Find where the given text appears and provide that cell's center as (x, y) coordinate. 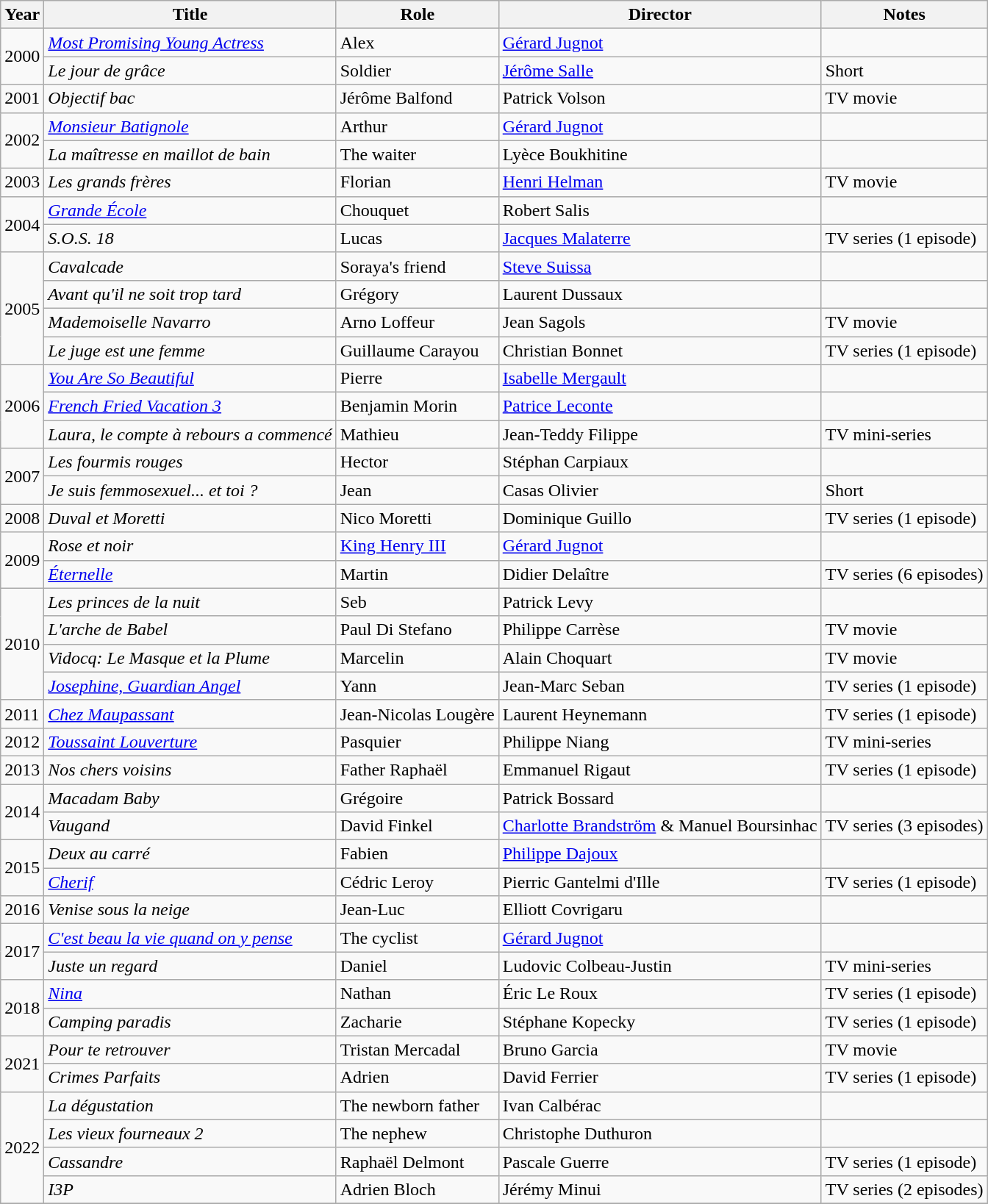
Les fourmis rouges (190, 462)
Soldier (418, 71)
TV series (2 episodes) (904, 1189)
Lucas (418, 238)
Jean-Nicolas Lougère (418, 714)
Charlotte Brandström & Manuel Boursinhac (660, 826)
Objectif bac (190, 98)
TV series (6 episodes) (904, 574)
2006 (22, 406)
Philippe Dajoux (660, 854)
David Ferrier (660, 1078)
2009 (22, 560)
2007 (22, 476)
Bruno Garcia (660, 1050)
Jean Sagols (660, 322)
Tristan Mercadal (418, 1050)
2018 (22, 1008)
2008 (22, 518)
2014 (22, 811)
Philippe Niang (660, 742)
Daniel (418, 966)
The newborn father (418, 1106)
I3P (190, 1189)
Mathieu (418, 434)
TV series (3 episodes) (904, 826)
Yann (418, 686)
Jean-Luc (418, 910)
Paul Di Stefano (418, 630)
Rose et noir (190, 546)
Grégoire (418, 798)
La dégustation (190, 1106)
Seb (418, 602)
Guillaume Carayou (418, 351)
Cavalcade (190, 266)
2013 (22, 770)
You Are So Beautiful (190, 379)
Elliott Covrigaru (660, 910)
Year (22, 15)
Emmanuel Rigaut (660, 770)
Duval et Moretti (190, 518)
Je suis femmosexuel... et toi ? (190, 490)
Benjamin Morin (418, 406)
Pierre (418, 379)
Jean (418, 490)
2010 (22, 644)
The waiter (418, 154)
Cédric Leroy (418, 882)
Nos chers voisins (190, 770)
2005 (22, 308)
Le jour de grâce (190, 71)
Les vieux fourneaux 2 (190, 1133)
Toussaint Louverture (190, 742)
Grande École (190, 210)
Patrick Bossard (660, 798)
Alain Choquart (660, 658)
2000 (22, 57)
Hector (418, 462)
The cyclist (418, 938)
Ludovic Colbeau-Justin (660, 966)
Éternelle (190, 574)
Stéphane Kopecky (660, 1022)
S.O.S. 18 (190, 238)
2001 (22, 98)
Laurent Dussaux (660, 294)
Juste un regard (190, 966)
Jérôme Balfond (418, 98)
Christophe Duthuron (660, 1133)
2022 (22, 1147)
Vidocq: Le Masque et la Plume (190, 658)
Zacharie (418, 1022)
Dominique Guillo (660, 518)
Cherif (190, 882)
Macadam Baby (190, 798)
Henri Helman (660, 182)
Monsieur Batignole (190, 126)
Vaugand (190, 826)
Marcelin (418, 658)
2002 (22, 140)
2017 (22, 952)
Notes (904, 15)
Director (660, 15)
Nina (190, 994)
Nico Moretti (418, 518)
Camping paradis (190, 1022)
Title (190, 15)
Steve Suissa (660, 266)
Crimes Parfaits (190, 1078)
David Finkel (418, 826)
Lyèce Boukhitine (660, 154)
Philippe Carrèse (660, 630)
Chouquet (418, 210)
Patrice Leconte (660, 406)
Didier Delaître (660, 574)
Les grands frères (190, 182)
Pierric Gantelmi d'Ille (660, 882)
Les princes de la nuit (190, 602)
King Henry III (418, 546)
Robert Salis (660, 210)
French Fried Vacation 3 (190, 406)
Mademoiselle Navarro (190, 322)
Casas Olivier (660, 490)
L'arche de Babel (190, 630)
La maîtresse en maillot de bain (190, 154)
Jean-Teddy Filippe (660, 434)
Arno Loffeur (418, 322)
2004 (22, 224)
Éric Le Roux (660, 994)
Pour te retrouver (190, 1050)
2003 (22, 182)
Venise sous la neige (190, 910)
Arthur (418, 126)
Soraya's friend (418, 266)
C'est beau la vie quand on y pense (190, 938)
Christian Bonnet (660, 351)
Pasquier (418, 742)
Le juge est une femme (190, 351)
Raphaël Delmont (418, 1161)
Cassandre (190, 1161)
Isabelle Mergault (660, 379)
Adrien Bloch (418, 1189)
Jacques Malaterre (660, 238)
Ivan Calbérac (660, 1106)
Adrien (418, 1078)
Father Raphaël (418, 770)
2021 (22, 1064)
Grégory (418, 294)
Laurent Heynemann (660, 714)
Avant qu'il ne soit trop tard (190, 294)
Jérémy Minui (660, 1189)
Alex (418, 43)
2011 (22, 714)
2015 (22, 868)
Deux au carré (190, 854)
2012 (22, 742)
Patrick Volson (660, 98)
Josephine, Guardian Angel (190, 686)
Nathan (418, 994)
2016 (22, 910)
Chez Maupassant (190, 714)
The nephew (418, 1133)
Pascale Guerre (660, 1161)
Role (418, 15)
Martin (418, 574)
Fabien (418, 854)
Florian (418, 182)
Jean-Marc Seban (660, 686)
Stéphan Carpiaux (660, 462)
Patrick Levy (660, 602)
Jérôme Salle (660, 71)
Laura, le compte à rebours a commencé (190, 434)
Most Promising Young Actress (190, 43)
